Output the [x, y] coordinate of the center of the cell containing the given text.  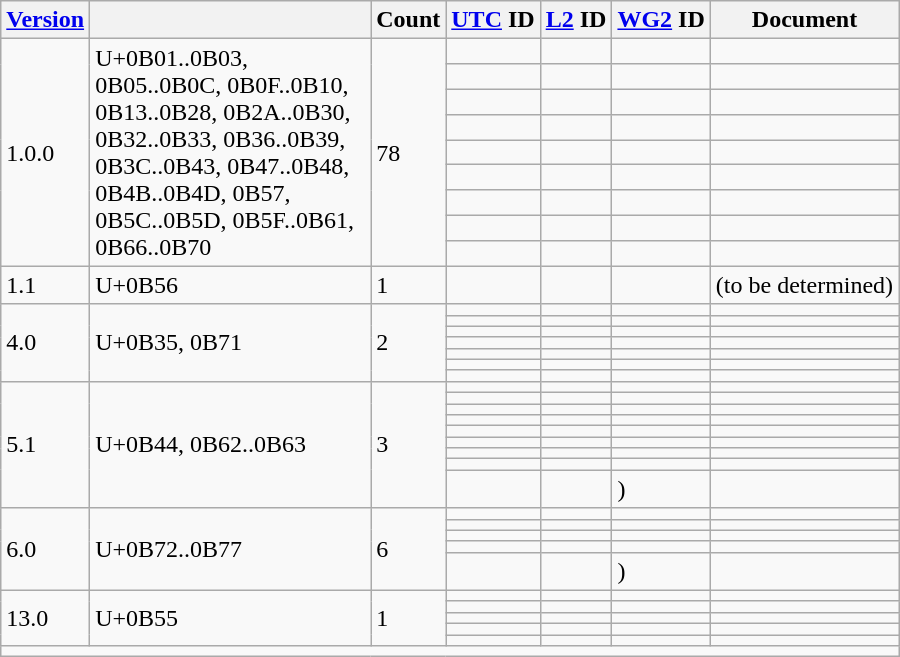
U+0B56 [230, 285]
Count [408, 20]
U+0B55 [230, 618]
U+0B44, 0B62..0B63 [230, 444]
6 [408, 549]
78 [408, 152]
(to be determined) [804, 285]
Version [46, 20]
L2 ID [576, 20]
13.0 [46, 618]
5.1 [46, 444]
2 [408, 342]
1.0.0 [46, 152]
6.0 [46, 549]
U+0B72..0B77 [230, 549]
3 [408, 444]
WG2 ID [661, 20]
Document [804, 20]
1.1 [46, 285]
UTC ID [493, 20]
4.0 [46, 342]
U+0B35, 0B71 [230, 342]
